For the text-containing cell, return its midpoint in (x, y) coordinate format. 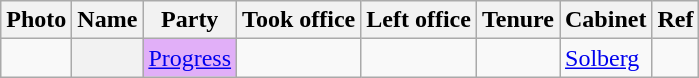
Ref (676, 20)
Photo (36, 20)
Tenure (518, 20)
Party (190, 20)
Cabinet (606, 20)
Solberg (606, 58)
Took office (299, 20)
Progress (190, 58)
Left office (419, 20)
Name (108, 20)
